Determine the (X, Y) coordinate at the center of the cell enclosing the given text.  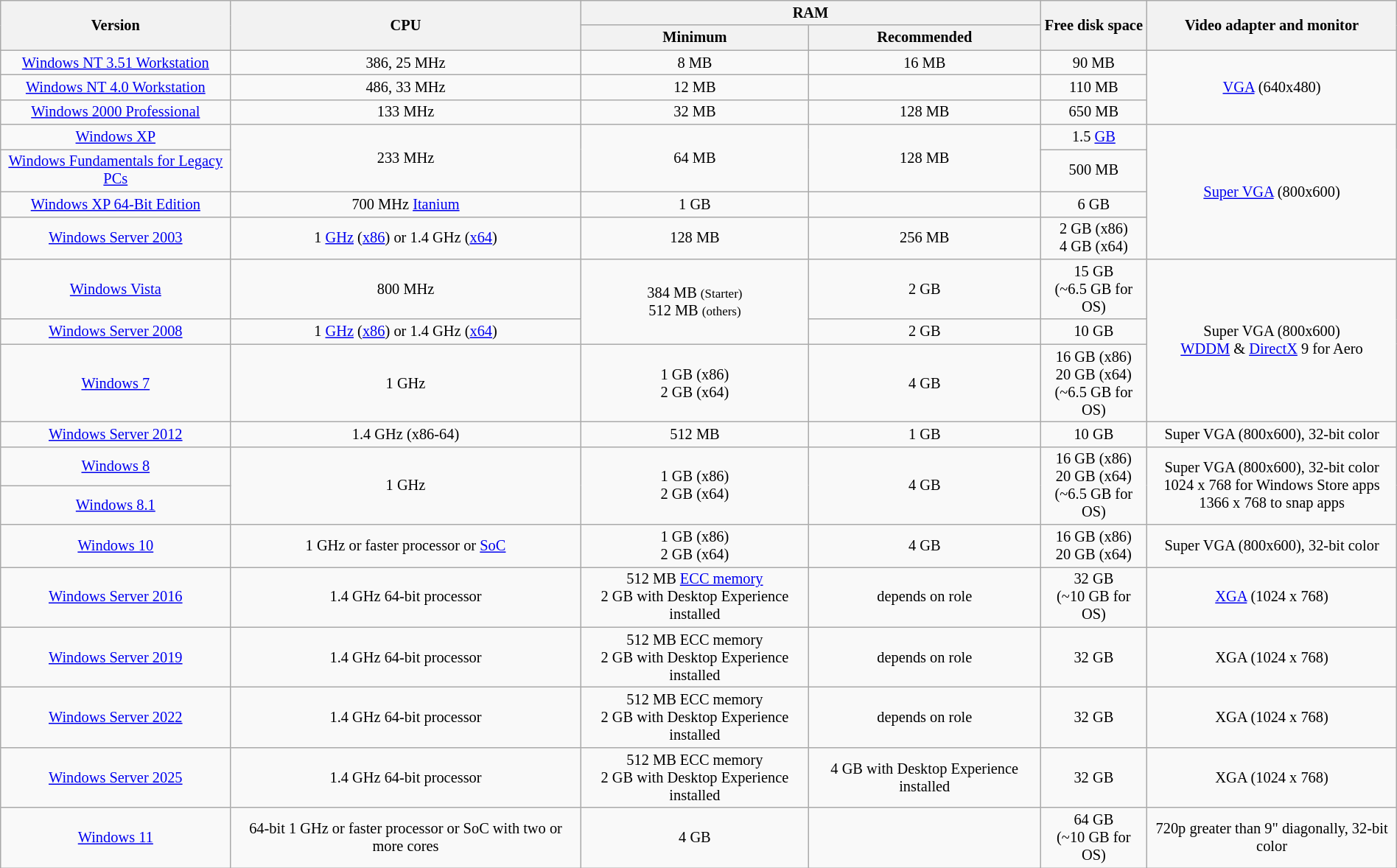
512 MB (695, 434)
15 GB (~6.5 GB for OS) (1093, 289)
Windows Vista (116, 289)
Video adapter and monitor (1272, 25)
Windows 8 (116, 466)
Windows NT 4.0 Workstation (116, 87)
6 GB (1093, 204)
Windows 8.1 (116, 505)
Windows XP 64-Bit Edition (116, 204)
720p greater than 9" diagonally, 32-bit color (1272, 838)
800 MHz (405, 289)
2 GB (x86)4 GB (x64) (1093, 238)
500 MB (1093, 170)
Windows 11 (116, 838)
Free disk space (1093, 25)
1.4 GHz (x86-64) (405, 434)
64 GB(~10 GB for OS) (1093, 838)
Windows 10 (116, 546)
Windows Server 2022 (116, 717)
32 MB (695, 112)
8 MB (695, 63)
Windows Server 2003 (116, 238)
Windows Server 2025 (116, 777)
486, 33 MHz (405, 87)
90 MB (1093, 63)
4 GB with Desktop Experience installed (925, 777)
Super VGA (800x600), 32-bit color1024 x 768 for Windows Store apps1366 x 768 to snap apps (1272, 486)
Version (116, 25)
16 GB (x86)20 GB (x64) (1093, 546)
1.5 GB (1093, 137)
64 MB (695, 158)
VGA (640x480) (1272, 87)
Super VGA (800x600) (1272, 192)
Windows Fundamentals for Legacy PCs (116, 170)
RAM (810, 13)
12 MB (695, 87)
256 MB (925, 238)
650 MB (1093, 112)
233 MHz (405, 158)
Windows 7 (116, 383)
Minimum (695, 38)
Super VGA (800x600)WDDM & DirectX 9 for Aero (1272, 340)
Recommended (925, 38)
Windows NT 3.51 Workstation (116, 63)
Windows XP (116, 137)
384 MB (Starter)512 MB (others) (695, 301)
64-bit 1 GHz or faster processor or SoC with two or more cores (405, 838)
Windows Server 2008 (116, 332)
32 GB(~10 GB for OS) (1093, 597)
16 MB (925, 63)
Windows Server 2019 (116, 657)
386, 25 MHz (405, 63)
110 MB (1093, 87)
Windows Server 2012 (116, 434)
CPU (405, 25)
133 MHz (405, 112)
700 MHz Itanium (405, 204)
Windows Server 2016 (116, 597)
Windows 2000 Professional (116, 112)
1 GHz or faster processor or SoC (405, 546)
